Return the [X, Y] coordinate for the center point of the cell that contains the specified text.  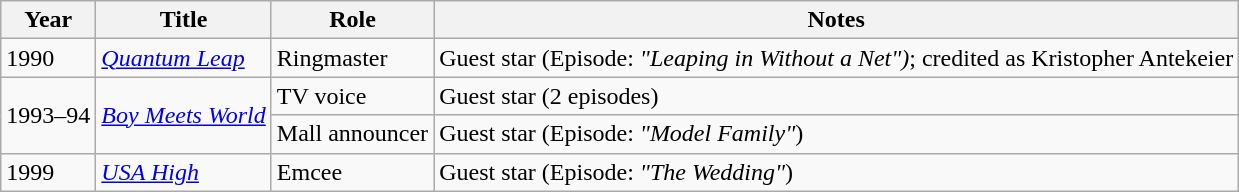
Notes [836, 20]
1993–94 [48, 115]
Role [352, 20]
1990 [48, 58]
Guest star (2 episodes) [836, 96]
Guest star (Episode: "The Wedding") [836, 172]
Emcee [352, 172]
Year [48, 20]
Title [184, 20]
Boy Meets World [184, 115]
1999 [48, 172]
Quantum Leap [184, 58]
TV voice [352, 96]
USA High [184, 172]
Guest star (Episode: "Leaping in Without a Net"); credited as Kristopher Antekeier [836, 58]
Guest star (Episode: "Model Family") [836, 134]
Mall announcer [352, 134]
Ringmaster [352, 58]
